Return (x, y) of the center of cell containing provided text 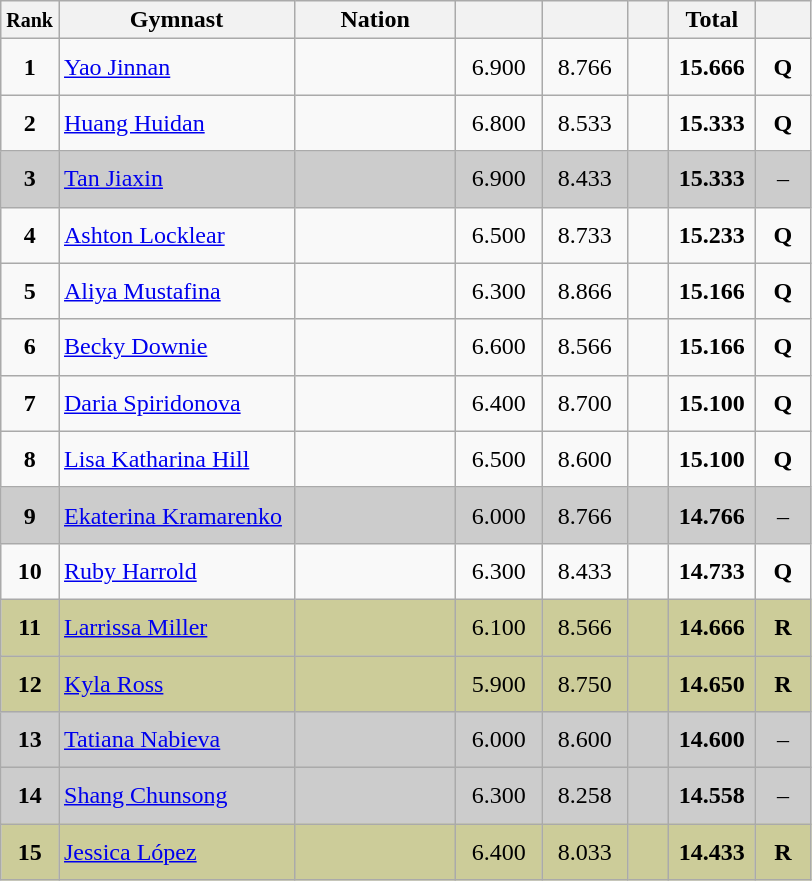
14.766 (712, 515)
Larrissa Miller (176, 627)
6.600 (499, 347)
5.900 (499, 684)
Nation (376, 20)
6 (30, 347)
14.733 (712, 571)
8 (30, 459)
14.650 (712, 684)
2 (30, 123)
Ekaterina Kramarenko (176, 515)
13 (30, 740)
14.433 (712, 852)
4 (30, 235)
8.866 (585, 291)
14.558 (712, 796)
Aliya Mustafina (176, 291)
14.666 (712, 627)
5 (30, 291)
Yao Jinnan (176, 67)
8.258 (585, 796)
15 (30, 852)
Total (712, 20)
Lisa Katharina Hill (176, 459)
8.750 (585, 684)
14 (30, 796)
Shang Chunsong (176, 796)
1 (30, 67)
Tatiana Nabieva (176, 740)
Jessica López (176, 852)
8.533 (585, 123)
11 (30, 627)
8.733 (585, 235)
8.033 (585, 852)
15.666 (712, 67)
3 (30, 179)
6.800 (499, 123)
7 (30, 403)
15.233 (712, 235)
Ashton Locklear (176, 235)
Huang Huidan (176, 123)
Rank (30, 20)
Becky Downie (176, 347)
Ruby Harrold (176, 571)
Gymnast (176, 20)
14.600 (712, 740)
10 (30, 571)
12 (30, 684)
9 (30, 515)
6.100 (499, 627)
8.700 (585, 403)
Kyla Ross (176, 684)
Tan Jiaxin (176, 179)
Daria Spiridonova (176, 403)
